Output the [x, y] coordinate of the center of the cell containing the given text.  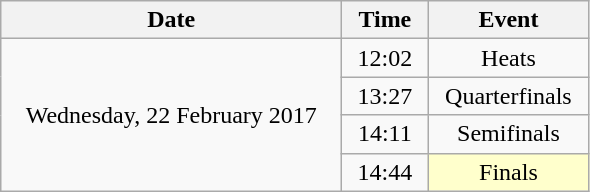
13:27 [385, 96]
Quarterfinals [508, 96]
Wednesday, 22 February 2017 [172, 115]
Finals [508, 172]
14:44 [385, 172]
Date [172, 20]
12:02 [385, 58]
Heats [508, 58]
Semifinals [508, 134]
Time [385, 20]
Event [508, 20]
14:11 [385, 134]
